Pinpoint the cell where the given text exists, returning its [X, Y] midpoint coordinate. 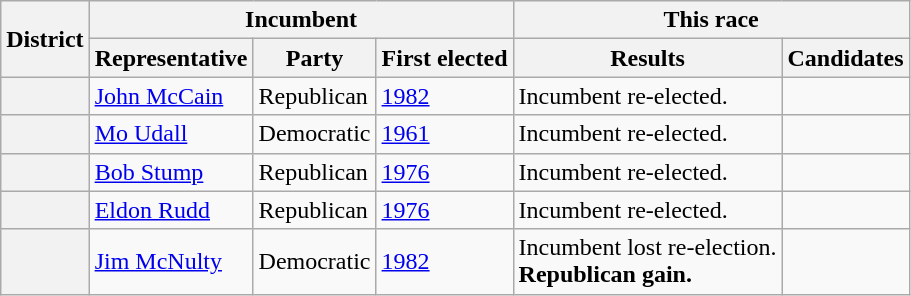
Results [648, 58]
1961 [444, 134]
Party [314, 58]
Incumbent lost re-election.Republican gain. [648, 262]
Incumbent [301, 20]
Eldon Rudd [171, 210]
Jim McNulty [171, 262]
Mo Udall [171, 134]
This race [711, 20]
District [45, 39]
Candidates [846, 58]
Bob Stump [171, 172]
First elected [444, 58]
Representative [171, 58]
John McCain [171, 96]
